Search for the cell housing the specified text and yield its (X, Y) center coordinate. 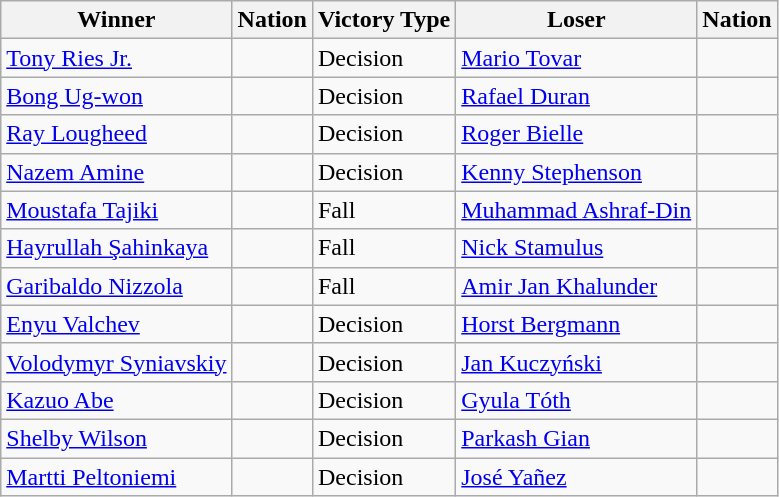
Horst Bergmann (576, 324)
Parkash Gian (576, 438)
Garibaldo Nizzola (116, 286)
Martti Peltoniemi (116, 477)
Tony Ries Jr. (116, 58)
Kazuo Abe (116, 400)
Muhammad Ashraf-Din (576, 210)
Ray Lougheed (116, 134)
Shelby Wilson (116, 438)
Nick Stamulus (576, 248)
Mario Tovar (576, 58)
Amir Jan Khalunder (576, 286)
Hayrullah Şahinkaya (116, 248)
Volodymyr Syniavskiy (116, 362)
José Yañez (576, 477)
Bong Ug-won (116, 96)
Enyu Valchev (116, 324)
Jan Kuczyński (576, 362)
Nazem Amine (116, 172)
Victory Type (384, 20)
Gyula Tóth (576, 400)
Loser (576, 20)
Winner (116, 20)
Rafael Duran (576, 96)
Kenny Stephenson (576, 172)
Roger Bielle (576, 134)
Moustafa Tajiki (116, 210)
